Determine the [X, Y] coordinate at the center of the cell enclosing the given text.  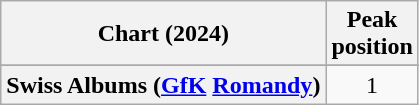
Peakposition [372, 34]
Swiss Albums (GfK Romandy) [164, 85]
1 [372, 85]
Chart (2024) [164, 34]
